Return the [X, Y] coordinate for the center point of the cell that contains the specified text.  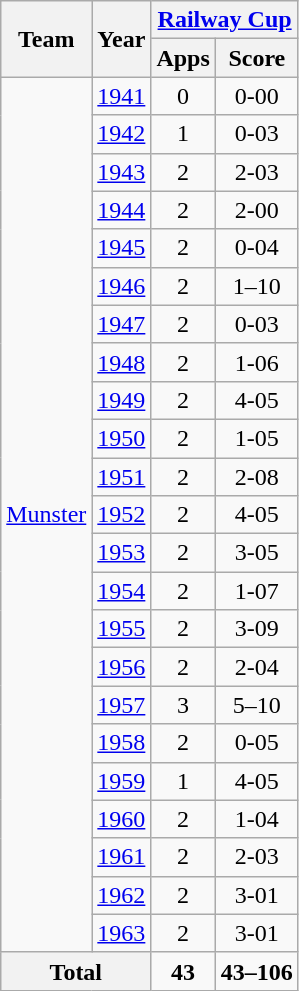
1950 [122, 438]
Railway Cup [224, 20]
2-08 [256, 477]
0-00 [256, 96]
1954 [122, 591]
1947 [122, 324]
1944 [122, 210]
1-06 [256, 362]
1-07 [256, 591]
Apps [183, 58]
1960 [122, 819]
0-05 [256, 743]
1959 [122, 781]
1-05 [256, 438]
1948 [122, 362]
5–10 [256, 705]
Year [122, 39]
43 [183, 971]
Munster [46, 514]
2-00 [256, 210]
1941 [122, 96]
1952 [122, 515]
1955 [122, 629]
1961 [122, 857]
Total [76, 971]
1953 [122, 553]
Team [46, 39]
3-05 [256, 553]
1945 [122, 248]
0-04 [256, 248]
1963 [122, 933]
1962 [122, 895]
1958 [122, 743]
43–106 [256, 971]
1957 [122, 705]
1942 [122, 134]
3-09 [256, 629]
1943 [122, 172]
1946 [122, 286]
1956 [122, 667]
1-04 [256, 819]
0 [183, 96]
3 [183, 705]
1–10 [256, 286]
Score [256, 58]
1951 [122, 477]
2-04 [256, 667]
1949 [122, 400]
